Output the [x, y] coordinate of the center of the cell containing the given text.  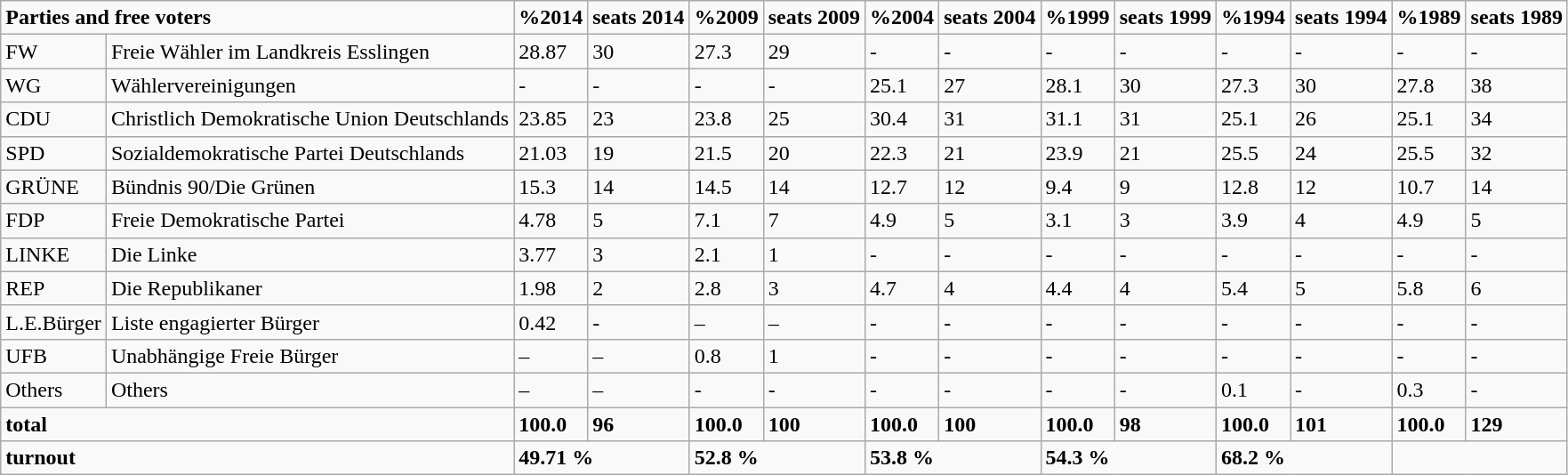
FW [53, 52]
%2009 [726, 18]
2 [639, 288]
31.1 [1078, 119]
1.98 [551, 288]
Bündnis 90/Die Grünen [310, 187]
7 [814, 221]
53.8 % [953, 458]
WG [53, 85]
CDU [53, 119]
101 [1341, 424]
14.5 [726, 187]
24 [1341, 153]
4.7 [902, 288]
26 [1341, 119]
%1994 [1254, 18]
98 [1165, 424]
5.8 [1428, 288]
Freie Demokratische Partei [310, 221]
GRÜNE [53, 187]
0.1 [1254, 390]
Freie Wähler im Landkreis Esslingen [310, 52]
30.4 [902, 119]
12.8 [1254, 187]
6 [1516, 288]
0.42 [551, 322]
Christlich Demokratische Union Deutschlands [310, 119]
Wählervereinigungen [310, 85]
20 [814, 153]
27 [990, 85]
23.8 [726, 119]
4.78 [551, 221]
0.8 [726, 356]
%2004 [902, 18]
seats 1999 [1165, 18]
23.9 [1078, 153]
REP [53, 288]
68.2 % [1304, 458]
UFB [53, 356]
2.8 [726, 288]
3.9 [1254, 221]
34 [1516, 119]
seats 1989 [1516, 18]
SPD [53, 153]
25 [814, 119]
4.4 [1078, 288]
22.3 [902, 153]
seats 2014 [639, 18]
0.3 [1428, 390]
%1999 [1078, 18]
21.5 [726, 153]
32 [1516, 153]
129 [1516, 424]
Die Republikaner [310, 288]
L.E.Bürger [53, 322]
Parties and free voters [258, 18]
9 [1165, 187]
23 [639, 119]
%1989 [1428, 18]
52.8 % [777, 458]
28.87 [551, 52]
seats 2009 [814, 18]
29 [814, 52]
23.85 [551, 119]
5.4 [1254, 288]
3.77 [551, 254]
38 [1516, 85]
Die Linke [310, 254]
28.1 [1078, 85]
15.3 [551, 187]
LINKE [53, 254]
FDP [53, 221]
49.71 % [601, 458]
turnout [258, 458]
21.03 [551, 153]
seats 1994 [1341, 18]
%2014 [551, 18]
3.1 [1078, 221]
7.1 [726, 221]
19 [639, 153]
2.1 [726, 254]
12.7 [902, 187]
9.4 [1078, 187]
Sozialdemokratische Partei Deutschlands [310, 153]
seats 2004 [990, 18]
total [258, 424]
96 [639, 424]
27.8 [1428, 85]
10.7 [1428, 187]
Unabhängige Freie Bürger [310, 356]
Liste engagierter Bürger [310, 322]
54.3 % [1128, 458]
